For the text-containing cell, return its midpoint in [X, Y] coordinate format. 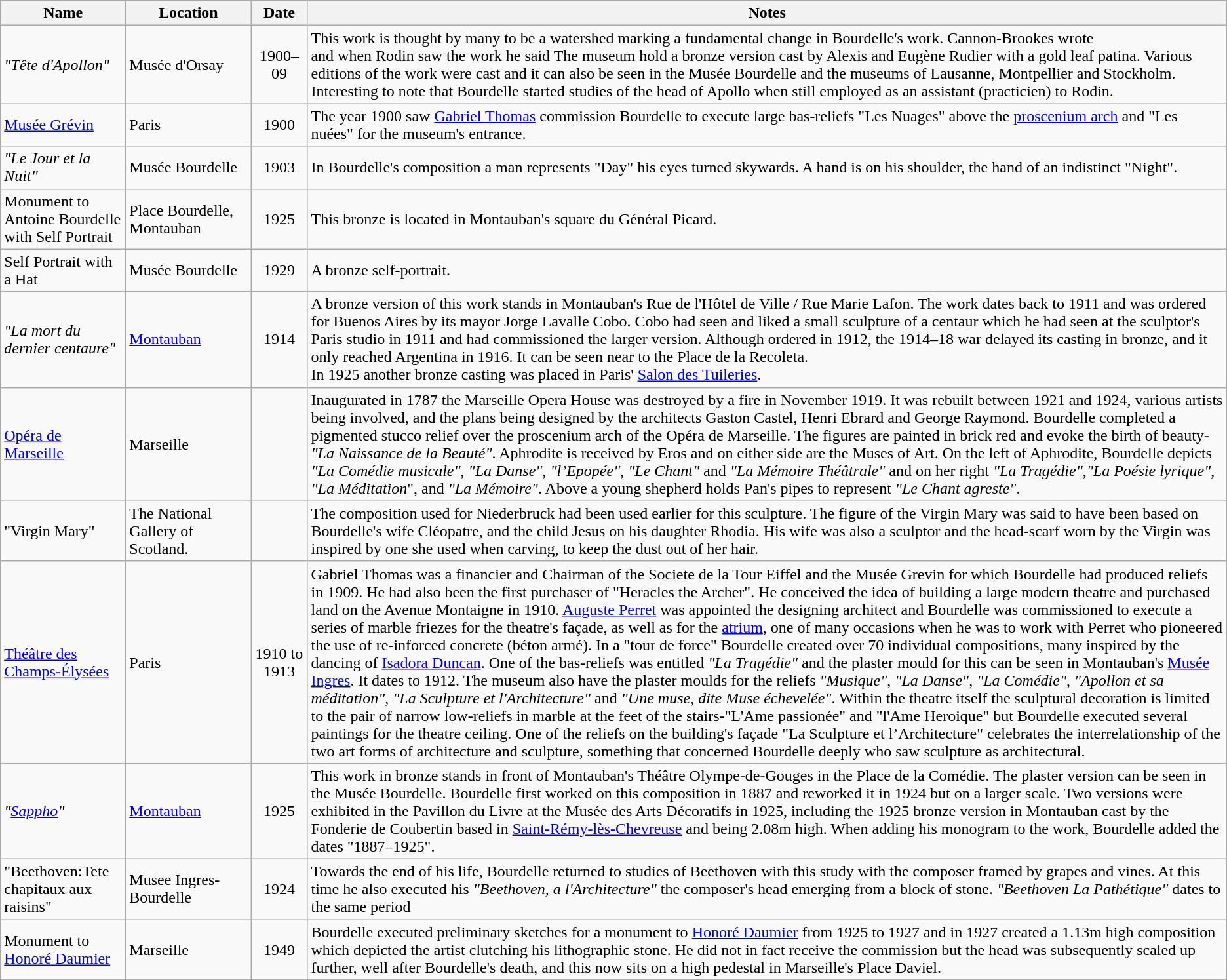
"Sappho" [63, 811]
Monument to Antoine Bourdelle with Self Portrait [63, 219]
Musee Ingres-Bourdelle [189, 889]
"La mort du dernier centaure" [63, 340]
1900 [279, 125]
"Le Jour et la Nuit" [63, 168]
Musée Grévin [63, 125]
1914 [279, 340]
Théâtre des Champs-Élysées [63, 662]
Self Portrait with a Hat [63, 270]
This bronze is located in Montauban's square du Général Picard. [767, 219]
Date [279, 13]
Monument to Honoré Daumier [63, 949]
Notes [767, 13]
1929 [279, 270]
"Beethoven:Tete chapitaux aux raisins" [63, 889]
1900–09 [279, 64]
1903 [279, 168]
1949 [279, 949]
Name [63, 13]
In Bourdelle's composition a man represents "Day" his eyes turned skywards. A hand is on his shoulder, the hand of an indistinct "Night". [767, 168]
A bronze self-portrait. [767, 270]
The National Gallery of Scotland. [189, 531]
1924 [279, 889]
"Tête d'Apollon" [63, 64]
Place Bourdelle, Montauban [189, 219]
1910 to 1913 [279, 662]
Location [189, 13]
Musée d'Orsay [189, 64]
"Virgin Mary" [63, 531]
Opéra de Marseille [63, 444]
